For the text-containing cell, return its midpoint in [X, Y] coordinate format. 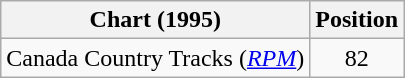
Canada Country Tracks (RPM) [156, 58]
Chart (1995) [156, 20]
82 [357, 58]
Position [357, 20]
